Search for the cell housing the specified text and yield its [X, Y] center coordinate. 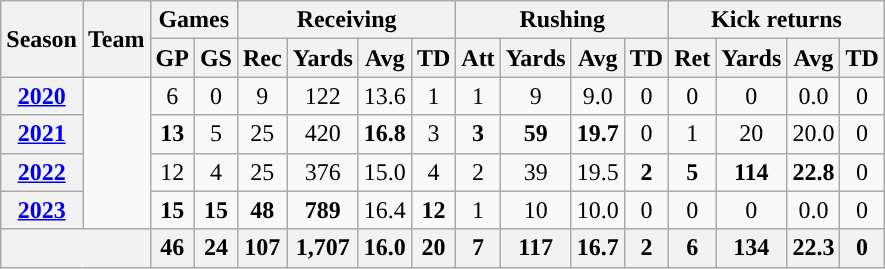
48 [262, 210]
Rushing [562, 20]
2021 [42, 134]
Att [478, 58]
2020 [42, 96]
13.6 [384, 96]
420 [322, 134]
GP [172, 58]
59 [536, 134]
376 [322, 172]
22.8 [814, 172]
GS [216, 58]
46 [172, 248]
Receiving [346, 20]
19.5 [598, 172]
2023 [42, 210]
9.0 [598, 96]
39 [536, 172]
19.7 [598, 134]
15.0 [384, 172]
24 [216, 248]
122 [322, 96]
Ret [692, 58]
107 [262, 248]
Rec [262, 58]
114 [752, 172]
10 [536, 210]
Team [116, 39]
16.7 [598, 248]
10.0 [598, 210]
1,707 [322, 248]
Kick returns [777, 20]
134 [752, 248]
13 [172, 134]
22.3 [814, 248]
16.4 [384, 210]
117 [536, 248]
7 [478, 248]
Season [42, 39]
2022 [42, 172]
Games [194, 20]
20.0 [814, 134]
16.8 [384, 134]
16.0 [384, 248]
789 [322, 210]
